Find where the given text appears and provide that cell's center as (x, y) coordinate. 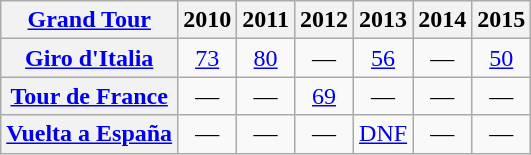
2014 (442, 20)
Vuelta a España (90, 134)
Grand Tour (90, 20)
56 (384, 58)
Tour de France (90, 96)
2011 (266, 20)
80 (266, 58)
69 (324, 96)
Giro d'Italia (90, 58)
2015 (502, 20)
2012 (324, 20)
73 (208, 58)
2013 (384, 20)
DNF (384, 134)
50 (502, 58)
2010 (208, 20)
